Pinpoint the cell where the given text exists, returning its [X, Y] midpoint coordinate. 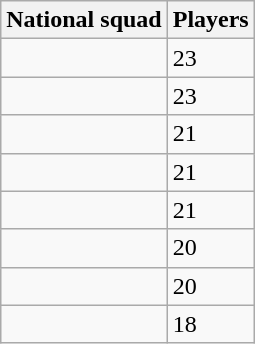
Players [210, 20]
18 [210, 324]
National squad [84, 20]
